Return the [x, y] coordinate for the center point of the cell that contains the specified text.  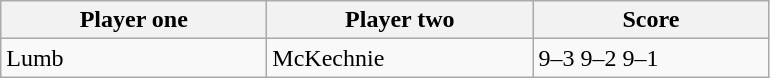
Player two [400, 20]
9–3 9–2 9–1 [651, 58]
McKechnie [400, 58]
Player one [134, 20]
Score [651, 20]
Lumb [134, 58]
